Return the (X, Y) coordinate for the center point of the cell that contains the specified text.  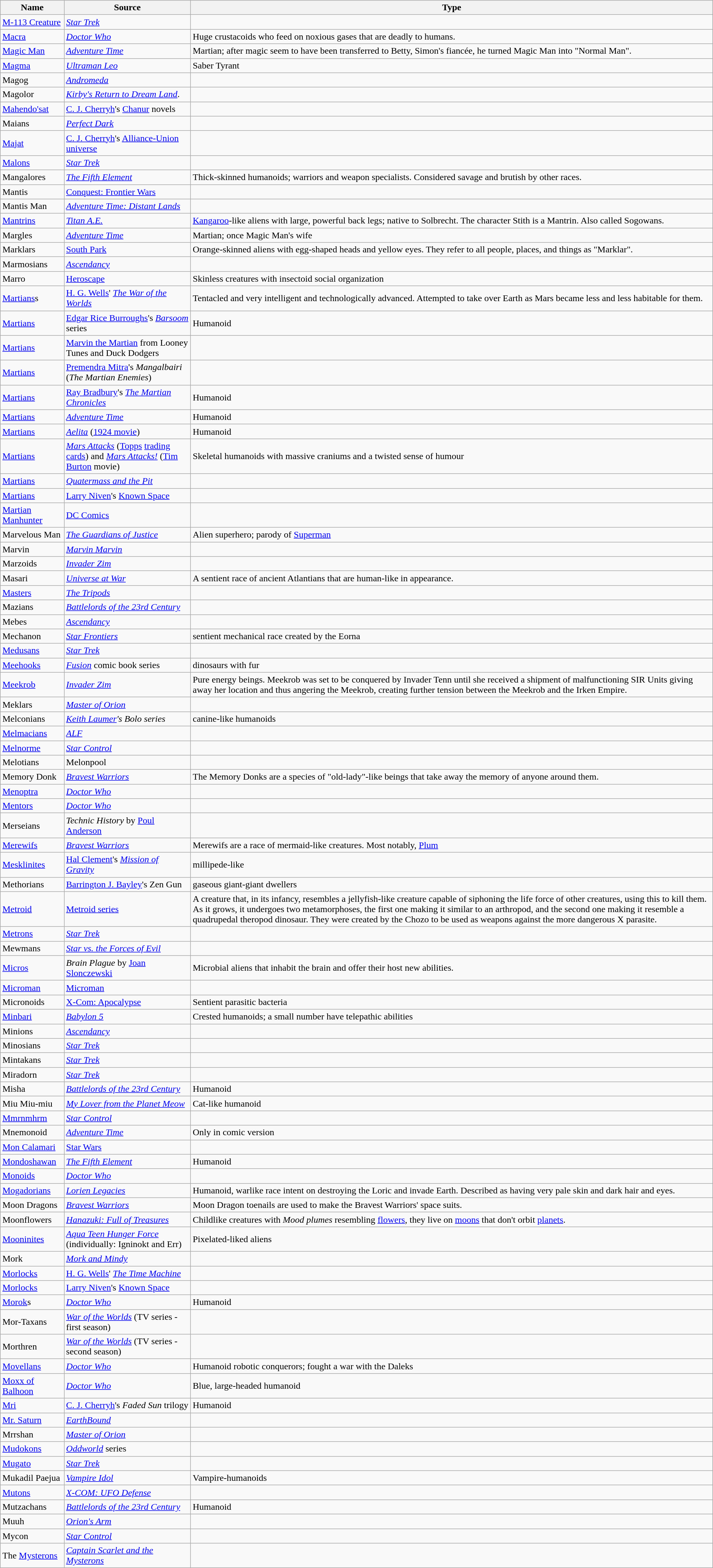
Quatermass and the Pit (127, 481)
X-Com: Apocalypse (127, 1002)
Micros (32, 968)
M-113 Creature (32, 22)
Minbari (32, 1016)
Mars Attacks (Topps trading cards) and Mars Attacks! (Tim Burton movie) (127, 456)
Mentors (32, 806)
Masters (32, 593)
Thick-skinned humanoids; warriors and weapon specialists. Considered savage and brutish by other races. (452, 177)
Marvin the Martian from Looney Tunes and Duck Dodgers (127, 348)
Melonpool (127, 762)
Marmosians (32, 264)
Mork (32, 1259)
Only in comic version (452, 1133)
Mork and Mindy (127, 1259)
Macra (32, 37)
Mukadil Paejua (32, 1478)
Martian; after magic seem to have been transferred to Betty, Simon's fiancée, he turned Magic Man into "Normal Man". (452, 51)
millipede-like (452, 865)
Mri (32, 1405)
Sentient parasitic bacteria (452, 1002)
Melotians (32, 762)
Vampire-humanoids (452, 1478)
War of the Worlds (TV series - first season) (127, 1322)
Melconians (32, 719)
The Memory Donks are a species of "old-lady"-like beings that take away the memory of anyone around them. (452, 777)
Meekrob (32, 684)
Meklars (32, 704)
Mazians (32, 607)
Muuh (32, 1521)
Mmrnmhrm (32, 1118)
Pixelated-liked aliens (452, 1239)
Vampire Idol (127, 1478)
H. G. Wells' The Time Machine (127, 1273)
Masari (32, 578)
Type (452, 8)
Miradorn (32, 1075)
Fusion comic book series (127, 665)
C. J. Cherryh's Alliance-Union universe (127, 143)
Mewmans (32, 948)
Lorien Legacies (127, 1190)
Alien superhero; parody of Superman (452, 535)
Martian Manhunter (32, 515)
Mantis (32, 191)
Marklars (32, 250)
EarthBound (127, 1420)
Minosians (32, 1046)
Martianss (32, 298)
Melmacians (32, 733)
The Guardians of Justice (127, 535)
sentient mechanical race created by the Eorna (452, 636)
Memory Donk (32, 777)
Childlike creatures with Mood plumes resembling flowers, they live on moons that don't orbit planets. (452, 1219)
dinosaurs with fur (452, 665)
Microbial aliens that inhabit the brain and offer their host new abilities. (452, 968)
Malons (32, 163)
Mantrins (32, 221)
Martian; once Magic Man's wife (452, 235)
Marro (32, 279)
Metroid series (127, 909)
Magic Man (32, 51)
Mooninites (32, 1239)
gaseous giant-giant dwellers (452, 884)
Magolor (32, 94)
Ultraman Leo (127, 65)
Monoids (32, 1176)
Humanoid robotic conquerors; fought a war with the Daleks (452, 1366)
Adventure Time: Distant Lands (127, 206)
Hanazuki: Full of Treasures (127, 1219)
Edgar Rice Burroughs's Barsoom series (127, 323)
Merseians (32, 825)
Orion's Arm (127, 1521)
Marvelous Man (32, 535)
Crested humanoids; a small number have telepathic abilities (452, 1016)
Marvin Marvin (127, 549)
Mondoshawan (32, 1161)
Mantis Man (32, 206)
X-COM: UFO Defense (127, 1492)
Mudokons (32, 1449)
DC Comics (127, 515)
Mr. Saturn (32, 1420)
A sentient race of ancient Atlantians that are human-like in appearance. (452, 578)
Mogadorians (32, 1190)
Kirby's Return to Dream Land. (127, 94)
Moon Dragon toenails are used to make the Bravest Warriors' space suits. (452, 1205)
Mangalores (32, 177)
Skinless creatures with insectoid social organization (452, 279)
Star Wars (127, 1147)
Premendra Mitra's Mangalbairi (The Martian Enemies) (127, 372)
Perfect Dark (127, 123)
Maians (32, 123)
Margles (32, 235)
Majat (32, 143)
Star Frontiers (127, 636)
Andromeda (127, 80)
Moonflowers (32, 1219)
Mahendo'sat (32, 109)
C. J. Cherryh's Chanur novels (127, 109)
Mrrshan (32, 1434)
Movellans (32, 1366)
Skeletal humanoids with massive craniums and a twisted sense of humour (452, 456)
Mycon (32, 1536)
Oddworld series (127, 1449)
Morthren (32, 1347)
Ray Bradbury's The Martian Chronicles (127, 397)
Name (32, 8)
War of the Worlds (TV series - second season) (127, 1347)
Huge crustacoids who feed on noxious gases that are deadly to humans. (452, 37)
The Tripods (127, 593)
Mutons (32, 1492)
My Lover from the Planet Meow (127, 1104)
Marzoids (32, 564)
Medusans (32, 651)
Menoptra (32, 791)
Technic History by Poul Anderson (127, 825)
Orange-skinned aliens with egg-shaped heads and yellow eyes. They refer to all people, places, and things as "Marklar". (452, 250)
Aqua Teen Hunger Force (individually: Igninokt and Err) (127, 1239)
Magog (32, 80)
Tentacled and very intelligent and technologically advanced. Attempted to take over Earth as Mars became less and less habitable for them. (452, 298)
Moon Dragons (32, 1205)
Barrington J. Bayley's Zen Gun (127, 884)
Mor-Taxans (32, 1322)
Mugato (32, 1463)
Misha (32, 1089)
Conquest: Frontier Wars (127, 191)
Moroks (32, 1302)
Metroid (32, 909)
Mebes (32, 622)
The Mysterons (32, 1555)
Star vs. the Forces of Evil (127, 948)
Heroscape (127, 279)
Miu Miu-miu (32, 1104)
Humanoid, warlike race intent on destroying the Loric and invade Earth. Described as having very pale skin and dark hair and eyes. (452, 1190)
H. G. Wells' The War of the Worlds (127, 298)
Merewifs (32, 845)
Keith Laumer's Bolo series (127, 719)
Source (127, 8)
Mon Calamari (32, 1147)
Magma (32, 65)
C. J. Cherryh's Faded Sun trilogy (127, 1405)
Mechanon (32, 636)
Mintakans (32, 1060)
Hal Clement's Mission of Gravity (127, 865)
Meehooks (32, 665)
Minions (32, 1031)
Babylon 5 (127, 1016)
Merewifs are a race of mermaid-like creatures. Most notably, Plum (452, 845)
Marvin (32, 549)
Saber Tyrant (452, 65)
canine-like humanoids (452, 719)
Universe at War (127, 578)
Cat-like humanoid (452, 1104)
Methorians (32, 884)
Kangaroo-like aliens with large, powerful back legs; native to Solbrecht. The character Stith is a Mantrin. Also called Sogowans. (452, 221)
Titan A.E. (127, 221)
Captain Scarlet and the Mysterons (127, 1555)
Blue, large-headed humanoid (452, 1386)
Metrons (32, 934)
South Park (127, 250)
Brain Plague by Joan Slonczewski (127, 968)
Mutzachans (32, 1507)
Melnorme (32, 748)
Mnemonoid (32, 1133)
Micronoids (32, 1002)
Aelita (1924 movie) (127, 431)
Moxx of Balhoon (32, 1386)
Mesklinites (32, 865)
ALF (127, 733)
